Capture the cell that displays the provided text and extract its [X, Y] central coordinate. 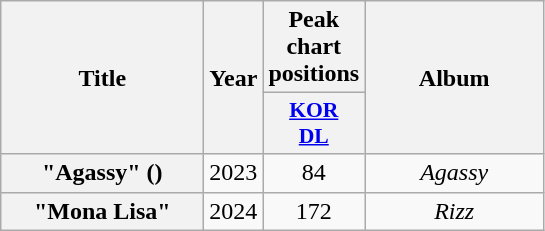
KORDL [314, 124]
"Mona Lisa" [102, 211]
Peak chart positions [314, 47]
Title [102, 78]
Rizz [454, 211]
Agassy [454, 173]
84 [314, 173]
Album [454, 78]
Year [234, 78]
172 [314, 211]
2024 [234, 211]
"Agassy" () [102, 173]
2023 [234, 173]
